Return the [X, Y] coordinate for the center point of the cell that contains the specified text.  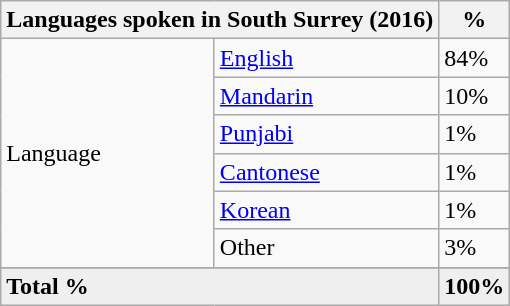
100% [474, 286]
English [326, 58]
3% [474, 248]
Cantonese [326, 172]
Total % [220, 286]
Punjabi [326, 134]
% [474, 20]
Languages spoken in South Surrey (2016) [220, 20]
Mandarin [326, 96]
Other [326, 248]
10% [474, 96]
Korean [326, 210]
84% [474, 58]
Language [108, 153]
